Extract the [X, Y] coordinate from the center of the cell holding the provided text.  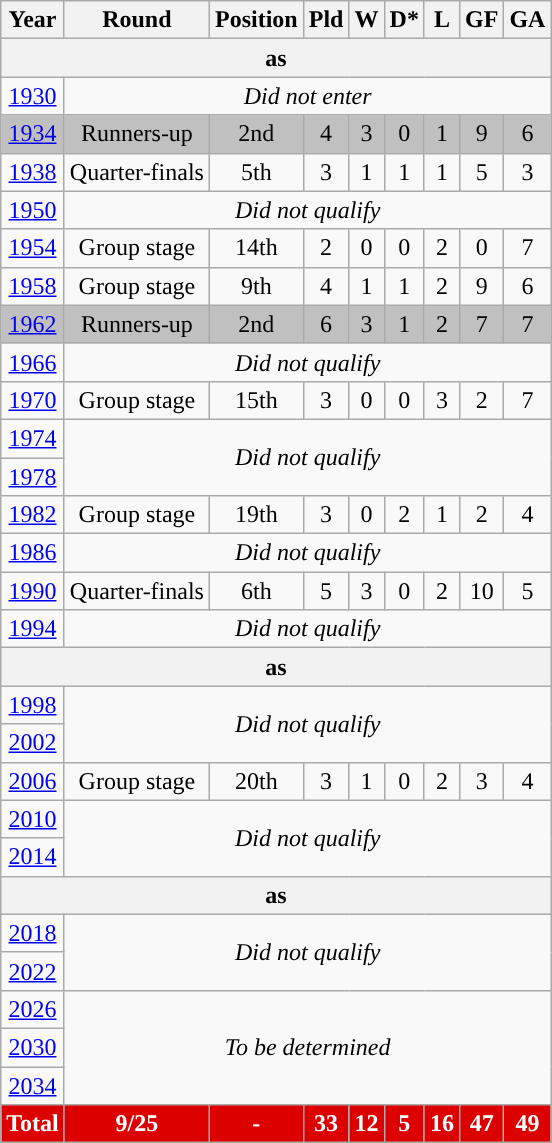
Pld [326, 20]
1934 [33, 134]
9/25 [136, 1124]
2002 [33, 743]
1958 [33, 286]
1970 [33, 400]
2030 [33, 1047]
Did not enter [308, 96]
1962 [33, 324]
D* [404, 20]
2026 [33, 1009]
19th [256, 515]
12 [366, 1124]
1950 [33, 210]
47 [482, 1124]
To be determined [308, 1047]
1998 [33, 705]
L [442, 20]
1994 [33, 629]
49 [528, 1124]
1954 [33, 248]
W [366, 20]
GF [482, 20]
1986 [33, 553]
Year [33, 20]
2006 [33, 781]
2034 [33, 1085]
9th [256, 286]
2014 [33, 857]
2018 [33, 933]
10 [482, 591]
Round [136, 20]
1938 [33, 172]
15th [256, 400]
14th [256, 248]
1978 [33, 477]
Position [256, 20]
- [256, 1124]
2022 [33, 971]
1974 [33, 438]
Total [33, 1124]
1930 [33, 96]
2010 [33, 819]
1982 [33, 515]
16 [442, 1124]
GA [528, 20]
5th [256, 172]
6th [256, 591]
20th [256, 781]
1990 [33, 591]
33 [326, 1124]
1966 [33, 362]
